Output the (x, y) coordinate of the center of the cell containing the given text.  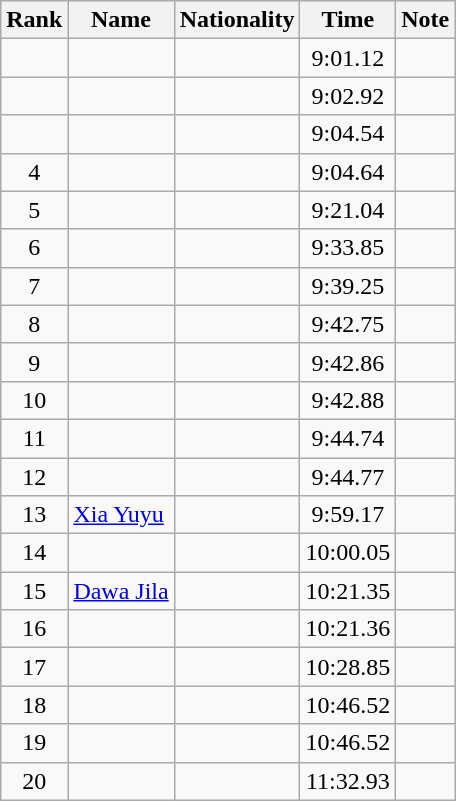
12 (34, 477)
9:39.25 (348, 286)
11:32.93 (348, 781)
Note (426, 20)
18 (34, 705)
9:01.12 (348, 58)
17 (34, 667)
Name (121, 20)
Time (348, 20)
10:21.35 (348, 591)
19 (34, 743)
13 (34, 515)
Nationality (237, 20)
9:44.74 (348, 438)
10:28.85 (348, 667)
9:59.17 (348, 515)
9:42.86 (348, 362)
7 (34, 286)
10 (34, 400)
14 (34, 553)
9 (34, 362)
16 (34, 629)
10:00.05 (348, 553)
Xia Yuyu (121, 515)
20 (34, 781)
9:33.85 (348, 248)
9:02.92 (348, 96)
15 (34, 591)
8 (34, 324)
9:42.88 (348, 400)
9:21.04 (348, 210)
Rank (34, 20)
9:04.54 (348, 134)
9:42.75 (348, 324)
Dawa Jila (121, 591)
6 (34, 248)
4 (34, 172)
10:21.36 (348, 629)
5 (34, 210)
9:44.77 (348, 477)
9:04.64 (348, 172)
11 (34, 438)
